Locate the cell with the specified text and output its [x, y] center coordinate. 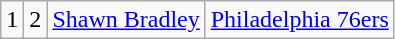
Philadelphia 76ers [300, 20]
Shawn Bradley [126, 20]
1 [12, 20]
2 [36, 20]
